Return the (X, Y) coordinate for the center point of the cell that contains the specified text.  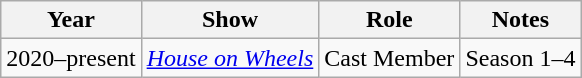
Cast Member (390, 58)
Notes (520, 20)
Role (390, 20)
Season 1–4 (520, 58)
2020–present (71, 58)
Show (230, 20)
House on Wheels (230, 58)
Year (71, 20)
